Search for the cell housing the specified text and yield its (x, y) center coordinate. 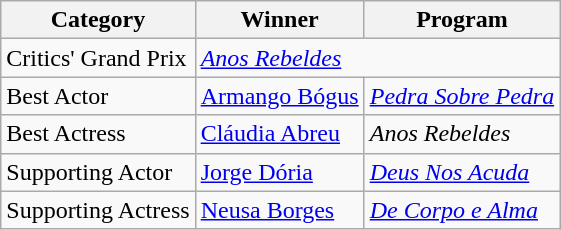
Critics' Grand Prix (98, 58)
Cláudia Abreu (280, 134)
Pedra Sobre Pedra (462, 96)
Best Actor (98, 96)
Jorge Dória (280, 172)
Winner (280, 20)
Category (98, 20)
De Corpo e Alma (462, 210)
Best Actress (98, 134)
Neusa Borges (280, 210)
Supporting Actor (98, 172)
Supporting Actress (98, 210)
Program (462, 20)
Deus Nos Acuda (462, 172)
Armango Bógus (280, 96)
